Pinpoint the cell where the given text exists, returning its [x, y] midpoint coordinate. 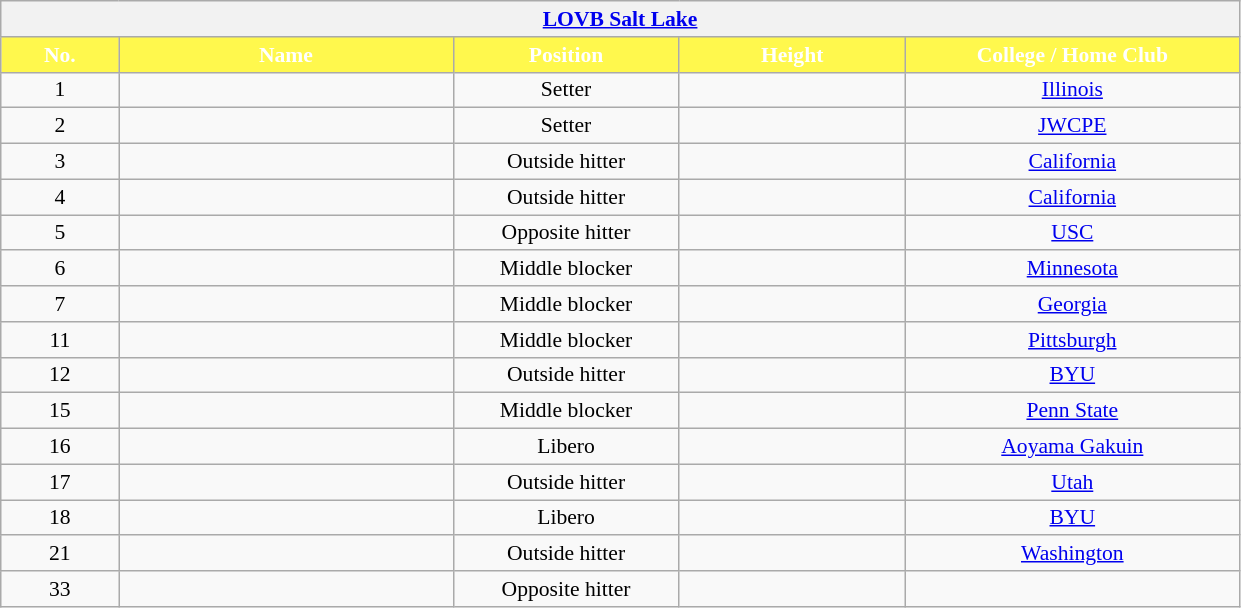
33 [60, 589]
Georgia [1072, 304]
3 [60, 162]
Penn State [1072, 411]
Pittsburgh [1072, 340]
Position [566, 55]
7 [60, 304]
6 [60, 269]
1 [60, 90]
LOVB Salt Lake [620, 19]
Minnesota [1072, 269]
Illinois [1072, 90]
Name [286, 55]
21 [60, 554]
2 [60, 126]
4 [60, 197]
12 [60, 375]
College / Home Club [1072, 55]
Aoyama Gakuin [1072, 447]
15 [60, 411]
JWCPE [1072, 126]
No. [60, 55]
16 [60, 447]
Utah [1072, 482]
11 [60, 340]
17 [60, 482]
18 [60, 518]
5 [60, 233]
Height [792, 55]
USC [1072, 233]
Washington [1072, 554]
